From the cell containing the given text, extract its center point as [x, y] coordinate. 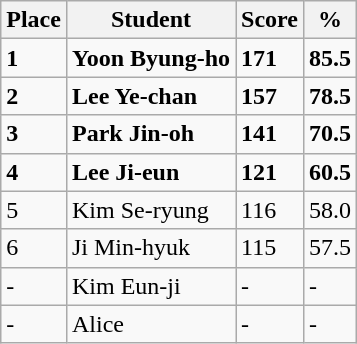
5 [34, 210]
58.0 [330, 210]
85.5 [330, 58]
1 [34, 58]
Place [34, 20]
Park Jin-oh [150, 134]
% [330, 20]
70.5 [330, 134]
157 [270, 96]
57.5 [330, 248]
Ji Min-hyuk [150, 248]
Lee Ye-chan [150, 96]
4 [34, 172]
116 [270, 210]
Score [270, 20]
3 [34, 134]
141 [270, 134]
Kim Eun-ji [150, 286]
115 [270, 248]
2 [34, 96]
Student [150, 20]
Lee Ji-eun [150, 172]
121 [270, 172]
Kim Se-ryung [150, 210]
Yoon Byung-ho [150, 58]
78.5 [330, 96]
171 [270, 58]
Alice [150, 324]
6 [34, 248]
60.5 [330, 172]
